Search for the cell housing the specified text and yield its [x, y] center coordinate. 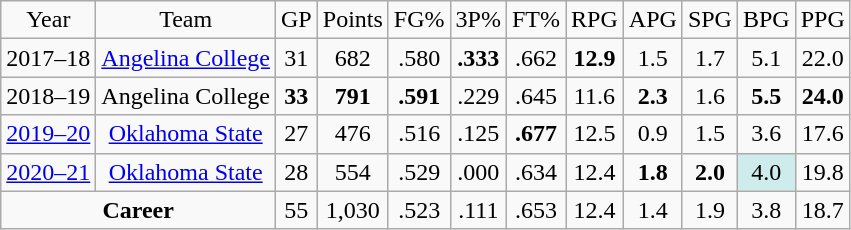
1.7 [710, 58]
1.6 [710, 96]
Team [186, 20]
3P% [478, 20]
33 [297, 96]
476 [352, 134]
19.8 [822, 172]
BPG [766, 20]
RPG [595, 20]
682 [352, 58]
22.0 [822, 58]
.125 [478, 134]
3.6 [766, 134]
3.8 [766, 210]
2020–21 [48, 172]
.634 [536, 172]
1.4 [652, 210]
FT% [536, 20]
APG [652, 20]
5.5 [766, 96]
28 [297, 172]
1.9 [710, 210]
2.0 [710, 172]
11.6 [595, 96]
.523 [419, 210]
17.6 [822, 134]
12.5 [595, 134]
.580 [419, 58]
SPG [710, 20]
.591 [419, 96]
.645 [536, 96]
.677 [536, 134]
2.3 [652, 96]
.333 [478, 58]
2018–19 [48, 96]
PPG [822, 20]
FG% [419, 20]
.516 [419, 134]
0.9 [652, 134]
GP [297, 20]
5.1 [766, 58]
.111 [478, 210]
2019–20 [48, 134]
.529 [419, 172]
1,030 [352, 210]
12.9 [595, 58]
24.0 [822, 96]
.662 [536, 58]
31 [297, 58]
27 [297, 134]
.653 [536, 210]
554 [352, 172]
Year [48, 20]
791 [352, 96]
2017–18 [48, 58]
55 [297, 210]
.000 [478, 172]
Career [138, 210]
Points [352, 20]
4.0 [766, 172]
1.8 [652, 172]
.229 [478, 96]
18.7 [822, 210]
